For the text-containing cell, return its midpoint in [X, Y] coordinate format. 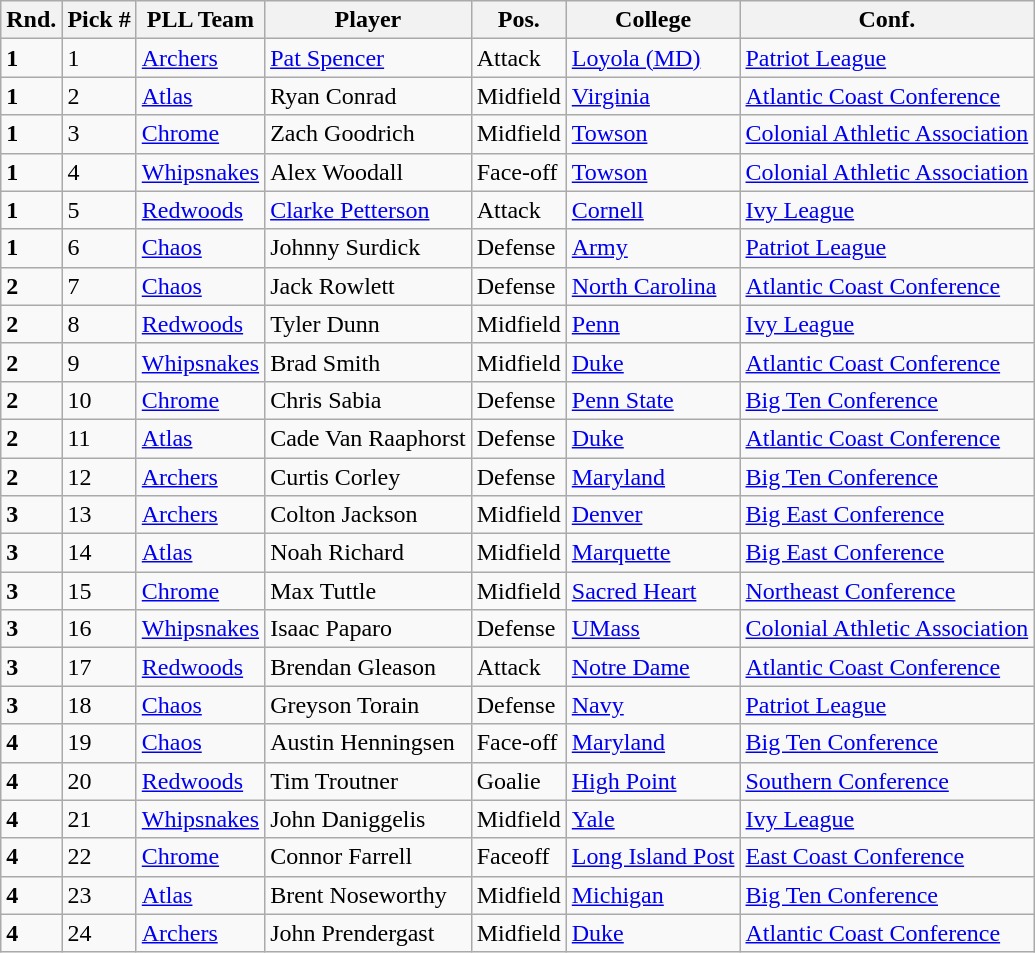
Tyler Dunn [368, 324]
11 [99, 438]
16 [99, 629]
21 [99, 819]
12 [99, 477]
Notre Dame [653, 667]
Ryan Conrad [368, 96]
18 [99, 705]
Michigan [653, 895]
9 [99, 362]
Marquette [653, 553]
Pos. [518, 20]
Pat Spencer [368, 58]
North Carolina [653, 286]
College [653, 20]
Colton Jackson [368, 515]
Isaac Paparo [368, 629]
Chris Sabia [368, 400]
John Prendergast [368, 933]
14 [99, 553]
20 [99, 781]
24 [99, 933]
Greyson Torain [368, 705]
Virginia [653, 96]
Southern Conference [887, 781]
Navy [653, 705]
Faceoff [518, 857]
Brent Noseworthy [368, 895]
Yale [653, 819]
Cornell [653, 210]
East Coast Conference [887, 857]
UMass [653, 629]
Connor Farrell [368, 857]
Curtis Corley [368, 477]
5 [99, 210]
Tim Troutner [368, 781]
15 [99, 591]
Cade Van Raaphorst [368, 438]
8 [99, 324]
10 [99, 400]
Conf. [887, 20]
Penn [653, 324]
Loyola (MD) [653, 58]
Clarke Petterson [368, 210]
Pick # [99, 20]
Northeast Conference [887, 591]
Johnny Surdick [368, 248]
7 [99, 286]
Long Island Post [653, 857]
Noah Richard [368, 553]
17 [99, 667]
Penn State [653, 400]
22 [99, 857]
23 [99, 895]
Goalie [518, 781]
13 [99, 515]
High Point [653, 781]
Army [653, 248]
Jack Rowlett [368, 286]
Rnd. [32, 20]
Brad Smith [368, 362]
Austin Henningsen [368, 743]
Player [368, 20]
Alex Woodall [368, 172]
Max Tuttle [368, 591]
Brendan Gleason [368, 667]
Sacred Heart [653, 591]
PLL Team [200, 20]
19 [99, 743]
Zach Goodrich [368, 134]
Denver [653, 515]
John Daniggelis [368, 819]
6 [99, 248]
